Scan for the cell matching the given text and deliver its [x, y] coordinate at center. 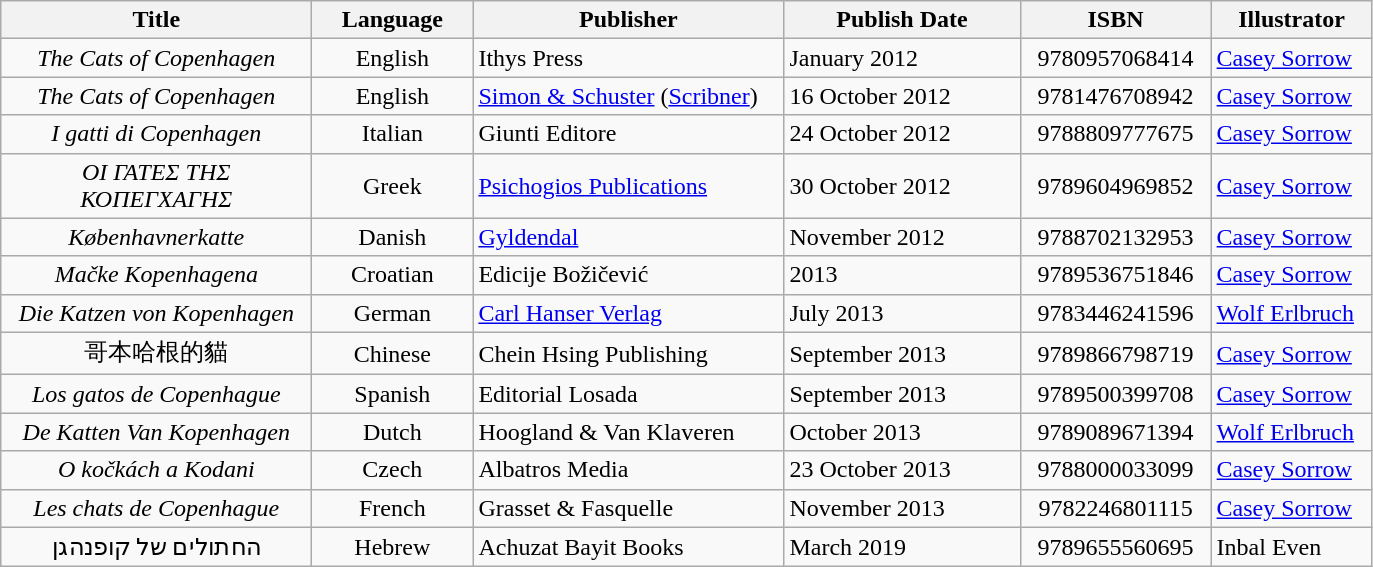
Title [156, 20]
Editorial Losada [628, 394]
Mačke Kopenhagena [156, 275]
Gyldendal [628, 237]
החתולים של קופנהגן [156, 547]
July 2013 [902, 313]
Giunti Editore [628, 134]
Spanish [392, 394]
哥本哈根的貓 [156, 354]
9789089671394 [1116, 432]
Croatian [392, 275]
Psichogios Publications [628, 186]
Dutch [392, 432]
Los gatos de Copenhague [156, 394]
Danish [392, 237]
9783446241596 [1116, 313]
Carl Hanser Verlag [628, 313]
Achuzat Bayit Books [628, 547]
9788000033099 [1116, 470]
24 October 2012 [902, 134]
9780957068414 [1116, 58]
9788702132953 [1116, 237]
Language [392, 20]
Chinese [392, 354]
Ithys Press [628, 58]
9788809777675 [1116, 134]
German [392, 313]
Inbal Even [1292, 547]
Publisher [628, 20]
French [392, 508]
ΟΙ ΓΑΤΕΣ ΤΗΣ ΚΟΠΕΓΧΑΓΗΣ [156, 186]
Hoogland & Van Klaveren [628, 432]
9789866798719 [1116, 354]
Københavnerkatte [156, 237]
Die Katzen von Kopenhagen [156, 313]
I gatti di Copenhagen [156, 134]
O kočkách a Kodani [156, 470]
9782246801115 [1116, 508]
Les chats de Copenhague [156, 508]
Illustrator [1292, 20]
January 2012 [902, 58]
Simon & Schuster (Scribner) [628, 96]
November 2013 [902, 508]
Albatros Media [628, 470]
De Katten Van Kopenhagen [156, 432]
November 2012 [902, 237]
Hebrew [392, 547]
Czech [392, 470]
March 2019 [902, 547]
30 October 2012 [902, 186]
23 October 2013 [902, 470]
Edicije Božičević [628, 275]
Greek [392, 186]
Italian [392, 134]
9789604969852 [1116, 186]
Grasset & Fasquelle [628, 508]
16 October 2012 [902, 96]
October 2013 [902, 432]
Publish Date [902, 20]
9789655560695 [1116, 547]
9781476708942 [1116, 96]
9789536751846 [1116, 275]
2013 [902, 275]
9789500399708 [1116, 394]
ISBN [1116, 20]
Chein Hsing Publishing [628, 354]
